Scan for the cell matching the given text and deliver its (X, Y) coordinate at center. 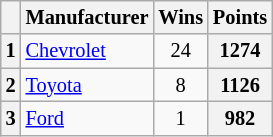
Wins (180, 17)
Manufacturer (88, 17)
1126 (240, 85)
8 (180, 85)
1274 (240, 51)
982 (240, 118)
24 (180, 51)
Chevrolet (88, 51)
2 (11, 85)
Ford (88, 118)
Points (240, 17)
Toyota (88, 85)
3 (11, 118)
